Search for the cell housing the specified text and yield its (X, Y) center coordinate. 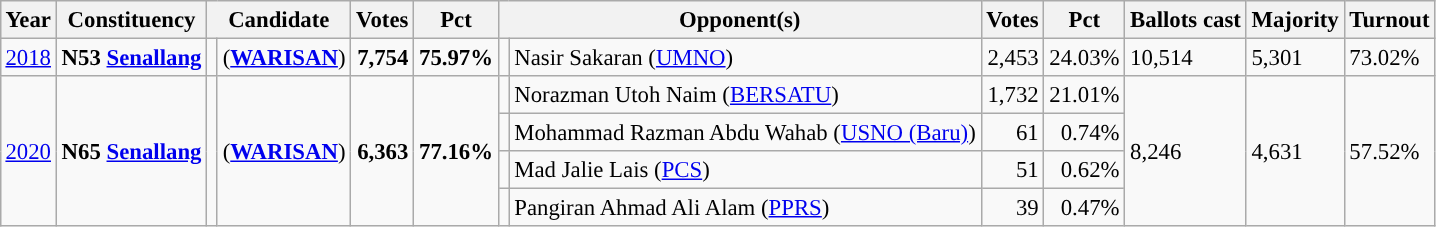
5,301 (1295, 57)
61 (1012, 133)
57.52% (1390, 151)
21.01% (1084, 95)
77.16% (456, 151)
Opponent(s) (740, 20)
Pangiran Ahmad Ali Alam (PPRS) (745, 208)
Norazman Utoh Naim (BERSATU) (745, 95)
Mohammad Razman Abdu Wahab (USNO (Baru)) (745, 133)
2020 (28, 151)
7,754 (382, 57)
Nasir Sakaran (UMNO) (745, 57)
Candidate (279, 20)
N53 Senallang (131, 57)
0.62% (1084, 170)
51 (1012, 170)
Constituency (131, 20)
2,453 (1012, 57)
Turnout (1390, 20)
75.97% (456, 57)
Mad Jalie Lais (PCS) (745, 170)
10,514 (1186, 57)
2018 (28, 57)
Year (28, 20)
N65 Senallang (131, 151)
Ballots cast (1186, 20)
8,246 (1186, 151)
1,732 (1012, 95)
0.74% (1084, 133)
73.02% (1390, 57)
Majority (1295, 20)
4,631 (1295, 151)
24.03% (1084, 57)
0.47% (1084, 208)
39 (1012, 208)
6,363 (382, 151)
